Capture the cell that displays the provided text and extract its (x, y) central coordinate. 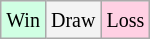
Loss (126, 20)
Draw (72, 20)
Win (24, 20)
